Pinpoint the cell where the given text exists, returning its [x, y] midpoint coordinate. 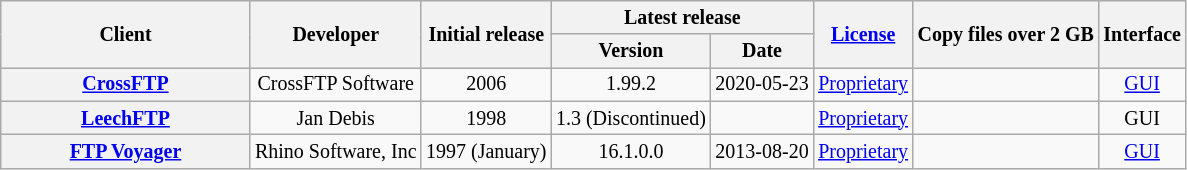
Developer [336, 34]
CrossFTP [126, 84]
2006 [486, 84]
FTP Voyager [126, 152]
1.99.2 [630, 84]
1.3 (Discontinued) [630, 118]
License [862, 34]
1998 [486, 118]
Version [630, 52]
LeechFTP [126, 118]
2013-08-20 [762, 152]
Interface [1142, 34]
1997 (January) [486, 152]
Latest release [682, 18]
2020-05-23 [762, 84]
Jan Debis [336, 118]
Initial release [486, 34]
Date [762, 52]
CrossFTP Software [336, 84]
Copy files over 2 GB [1006, 34]
Client [126, 34]
Rhino Software, Inc [336, 152]
16.1.0.0 [630, 152]
